Provide the (x, y) coordinate of the cell's center where the given text is located.  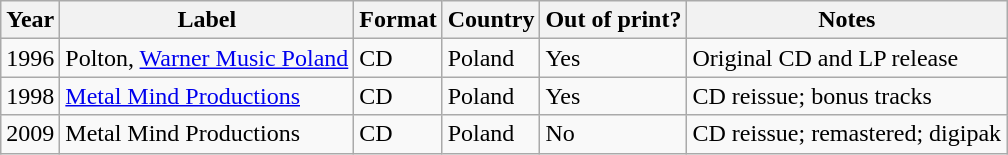
Format (398, 20)
Label (207, 20)
Year (30, 20)
Notes (847, 20)
CD reissue; remastered; digipak (847, 134)
CD reissue; bonus tracks (847, 96)
Country (491, 20)
Out of print? (614, 20)
1996 (30, 58)
Original CD and LP release (847, 58)
No (614, 134)
Polton, Warner Music Poland (207, 58)
1998 (30, 96)
2009 (30, 134)
